Search for the cell housing the specified text and yield its (X, Y) center coordinate. 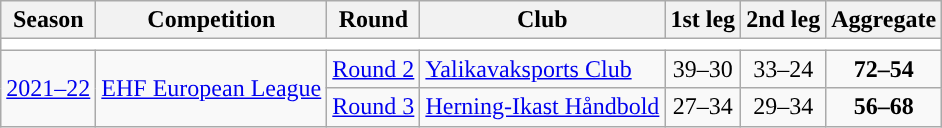
Round (374, 20)
1st leg (703, 20)
2nd leg (784, 20)
39–30 (703, 69)
29–34 (784, 107)
Round 2 (374, 69)
Aggregate (884, 20)
Yalikavaksports Club (542, 69)
72–54 (884, 69)
Herning-Ikast Håndbold (542, 107)
Club (542, 20)
27–34 (703, 107)
33–24 (784, 69)
EHF European League (212, 88)
2021–22 (48, 88)
Competition (212, 20)
Season (48, 20)
Round 3 (374, 107)
56–68 (884, 107)
